Capture the cell that displays the provided text and extract its [X, Y] central coordinate. 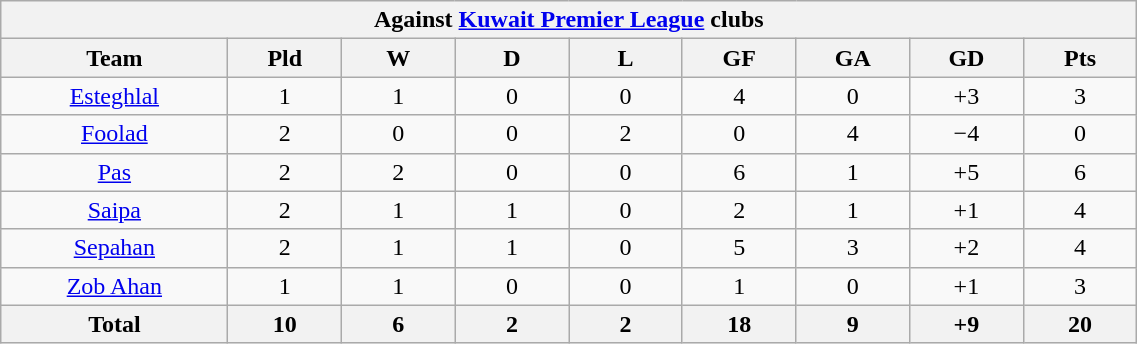
+3 [967, 96]
+9 [967, 324]
+5 [967, 172]
Saipa [114, 210]
10 [285, 324]
Pts [1080, 58]
18 [739, 324]
Zob Ahan [114, 286]
GA [853, 58]
Total [114, 324]
Esteghlal [114, 96]
5 [739, 248]
−4 [967, 134]
GF [739, 58]
D [512, 58]
Against Kuwait Premier League clubs [569, 20]
20 [1080, 324]
Pas [114, 172]
W [399, 58]
Sepahan [114, 248]
L [626, 58]
9 [853, 324]
GD [967, 58]
Team [114, 58]
+2 [967, 248]
Pld [285, 58]
Foolad [114, 134]
